Pinpoint the cell where the given text exists, returning its (X, Y) midpoint coordinate. 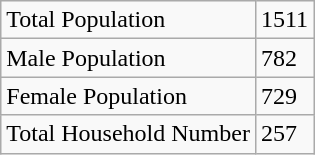
Male Population (128, 58)
Total Population (128, 20)
Female Population (128, 96)
1511 (284, 20)
257 (284, 134)
782 (284, 58)
729 (284, 96)
Total Household Number (128, 134)
